For the text-containing cell, return its midpoint in (X, Y) coordinate format. 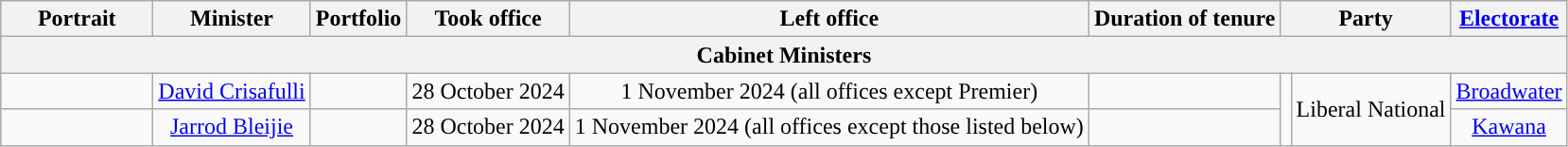
Kawana (1509, 127)
Portrait (78, 19)
David Crisafulli (232, 91)
Left office (828, 19)
Liberal National (1371, 109)
Party (1366, 19)
1 November 2024 (all offices except those listed below) (828, 127)
Duration of tenure (1184, 19)
Electorate (1509, 19)
Took office (488, 19)
1 November 2024 (all offices except Premier) (828, 91)
Broadwater (1509, 91)
Jarrod Bleijie (232, 127)
Portfolio (358, 19)
Minister (232, 19)
Cabinet Ministers (784, 55)
